Extract the [x, y] coordinate from the center of the cell holding the provided text.  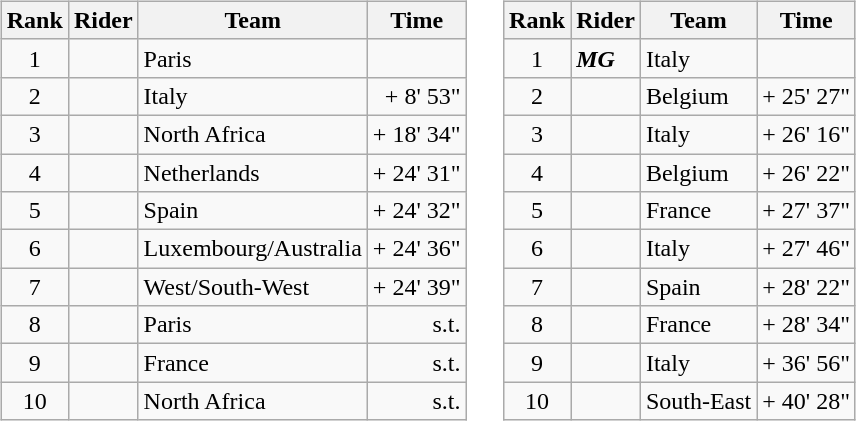
MG [606, 58]
+ 18' 34" [416, 134]
+ 36' 56" [806, 363]
+ 27' 37" [806, 211]
West/South-West [252, 287]
+ 8' 53" [416, 96]
South-East [698, 401]
+ 24' 36" [416, 249]
+ 26' 22" [806, 173]
+ 24' 31" [416, 173]
+ 26' 16" [806, 134]
+ 28' 34" [806, 325]
+ 24' 32" [416, 211]
+ 40' 28" [806, 401]
+ 24' 39" [416, 287]
Luxembourg/Australia [252, 249]
+ 27' 46" [806, 249]
+ 25' 27" [806, 96]
+ 28' 22" [806, 287]
Netherlands [252, 173]
